Return the [x, y] coordinate for the center point of the cell that contains the specified text.  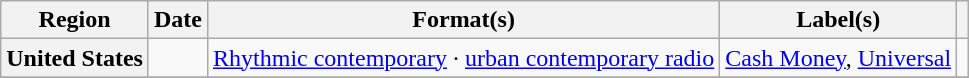
Cash Money, Universal [838, 58]
Region [75, 20]
Rhythmic contemporary · urban contemporary radio [464, 58]
United States [75, 58]
Date [178, 20]
Format(s) [464, 20]
Label(s) [838, 20]
